Search for the cell housing the specified text and yield its (x, y) center coordinate. 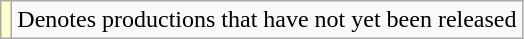
Denotes productions that have not yet been released (267, 20)
